Output the (X, Y) coordinate of the center of the cell containing the given text.  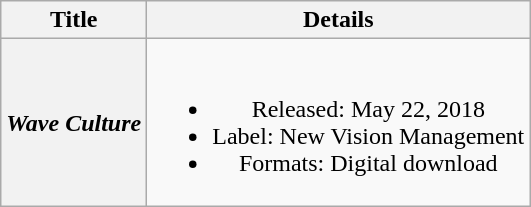
Released: May 22, 2018Label: New Vision ManagementFormats: Digital download (338, 122)
Details (338, 20)
Title (74, 20)
Wave Culture (74, 122)
